Return the [X, Y] coordinate for the center point of the cell that contains the specified text.  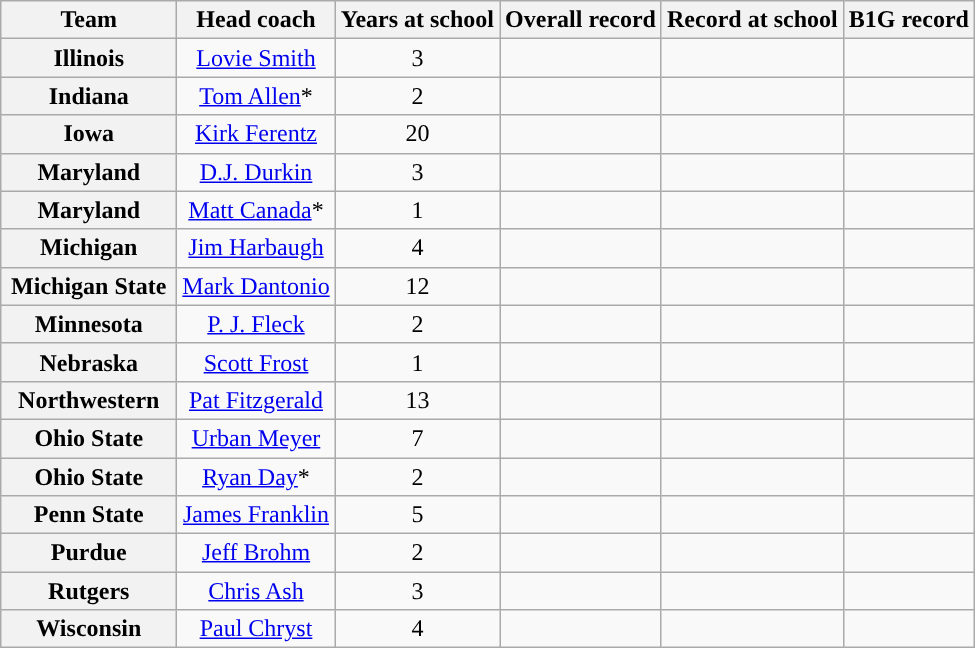
Purdue [89, 553]
P. J. Fleck [256, 324]
Ryan Day* [256, 477]
Kirk Ferentz [256, 134]
Nebraska [89, 362]
Years at school [417, 20]
20 [417, 134]
Paul Chryst [256, 629]
Tom Allen* [256, 96]
13 [417, 400]
D.J. Durkin [256, 172]
Northwestern [89, 400]
B1G record [908, 20]
Lovie Smith [256, 58]
Wisconsin [89, 629]
Team [89, 20]
Urban Meyer [256, 438]
Penn State [89, 515]
Pat Fitzgerald [256, 400]
Record at school [752, 20]
Overall record [581, 20]
Mark Dantonio [256, 286]
Michigan State [89, 286]
7 [417, 438]
Iowa [89, 134]
Minnesota [89, 324]
12 [417, 286]
Head coach [256, 20]
Chris Ash [256, 591]
James Franklin [256, 515]
Scott Frost [256, 362]
Rutgers [89, 591]
Jeff Brohm [256, 553]
Illinois [89, 58]
Indiana [89, 96]
Matt Canada* [256, 210]
5 [417, 515]
Jim Harbaugh [256, 248]
Michigan [89, 248]
